Scan for the cell matching the given text and deliver its (x, y) coordinate at center. 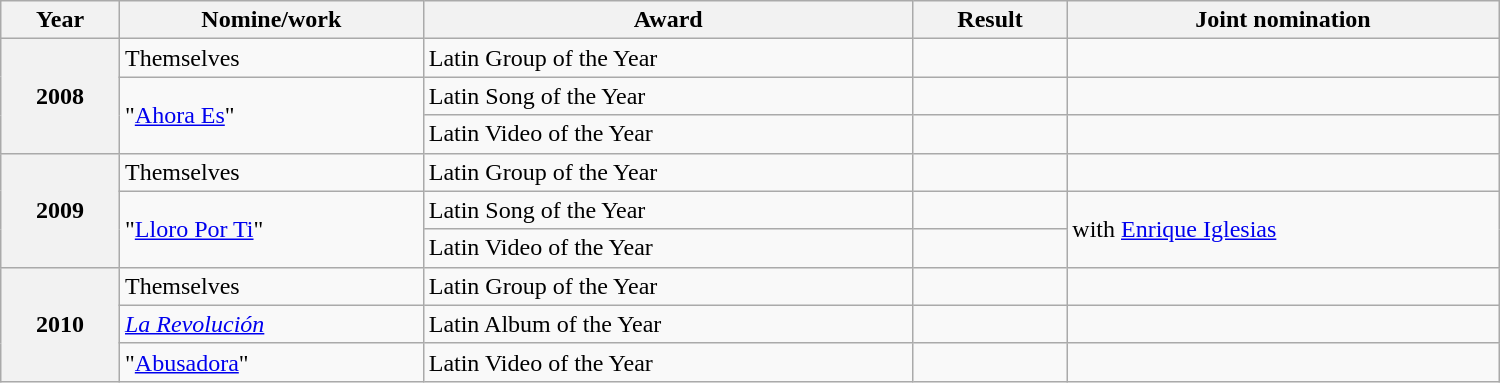
Result (990, 20)
2009 (60, 210)
"Lloro Por Ti" (271, 229)
Latin Album of the Year (668, 324)
"Abusadora" (271, 362)
Year (60, 20)
"Ahora Es" (271, 115)
2010 (60, 324)
Joint nomination (1283, 20)
La Revolución (271, 324)
Nomine/work (271, 20)
Award (668, 20)
2008 (60, 96)
with Enrique Iglesias (1283, 229)
